Return the [X, Y] coordinate for the center point of the cell that contains the specified text.  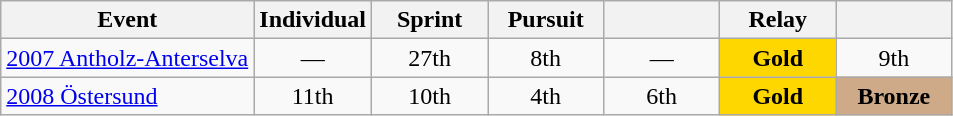
Event [128, 20]
9th [894, 58]
27th [430, 58]
10th [430, 96]
2008 Östersund [128, 96]
2007 Antholz-Anterselva [128, 58]
Bronze [894, 96]
Individual [313, 20]
6th [662, 96]
4th [546, 96]
8th [546, 58]
11th [313, 96]
Sprint [430, 20]
Pursuit [546, 20]
Relay [778, 20]
